From the cell containing the given text, extract its center point as (X, Y) coordinate. 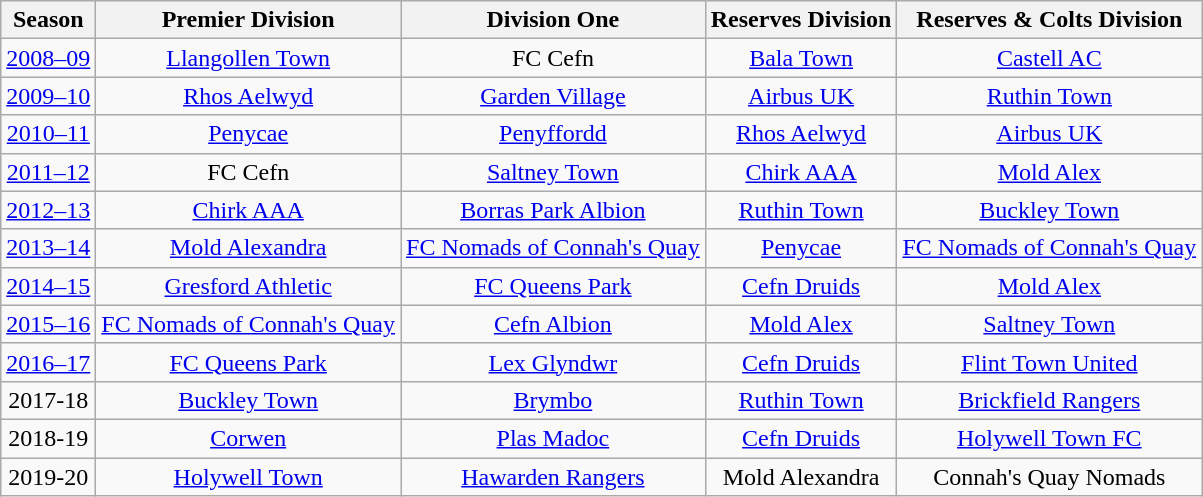
2018-19 (48, 438)
Castell AC (1050, 58)
2013–14 (48, 248)
Reserves & Colts Division (1050, 20)
Holywell Town FC (1050, 438)
Reserves Division (801, 20)
Season (48, 20)
2019-20 (48, 477)
Garden Village (554, 96)
Plas Madoc (554, 438)
Lex Glyndwr (554, 362)
Bala Town (801, 58)
Corwen (248, 438)
2009–10 (48, 96)
Division One (554, 20)
2017-18 (48, 400)
Hawarden Rangers (554, 477)
Brickfield Rangers (1050, 400)
2010–11 (48, 134)
2011–12 (48, 172)
Penyffordd (554, 134)
Borras Park Albion (554, 210)
Flint Town United (1050, 362)
Holywell Town (248, 477)
2014–15 (48, 286)
Gresford Athletic (248, 286)
Connah's Quay Nomads (1050, 477)
Cefn Albion (554, 324)
Llangollen Town (248, 58)
Brymbo (554, 400)
2015–16 (48, 324)
2012–13 (48, 210)
2008–09 (48, 58)
Premier Division (248, 20)
2016–17 (48, 362)
